Find where the given text appears and provide that cell's center as (x, y) coordinate. 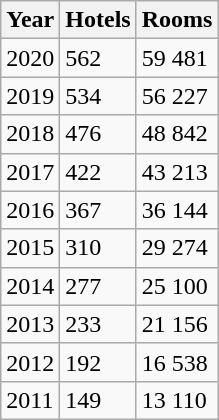
21 156 (177, 324)
422 (98, 172)
48 842 (177, 134)
2020 (30, 58)
534 (98, 96)
59 481 (177, 58)
2012 (30, 362)
2011 (30, 400)
13 110 (177, 400)
2019 (30, 96)
562 (98, 58)
2013 (30, 324)
192 (98, 362)
36 144 (177, 210)
2018 (30, 134)
29 274 (177, 248)
Rooms (177, 20)
Hotels (98, 20)
233 (98, 324)
16 538 (177, 362)
277 (98, 286)
367 (98, 210)
2016 (30, 210)
310 (98, 248)
Year (30, 20)
476 (98, 134)
25 100 (177, 286)
43 213 (177, 172)
2014 (30, 286)
2015 (30, 248)
149 (98, 400)
56 227 (177, 96)
2017 (30, 172)
